Find where the given text appears and provide that cell's center as (X, Y) coordinate. 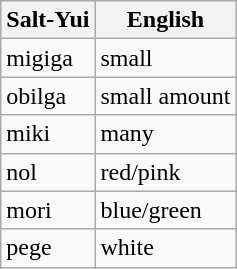
mori (48, 210)
pege (48, 248)
English (166, 20)
white (166, 248)
red/pink (166, 172)
small amount (166, 96)
miki (48, 134)
Salt-Yui (48, 20)
small (166, 58)
blue/green (166, 210)
obilga (48, 96)
migiga (48, 58)
nol (48, 172)
many (166, 134)
